Detect which cell encompasses the target text, then output its (x, y) center coordinate. 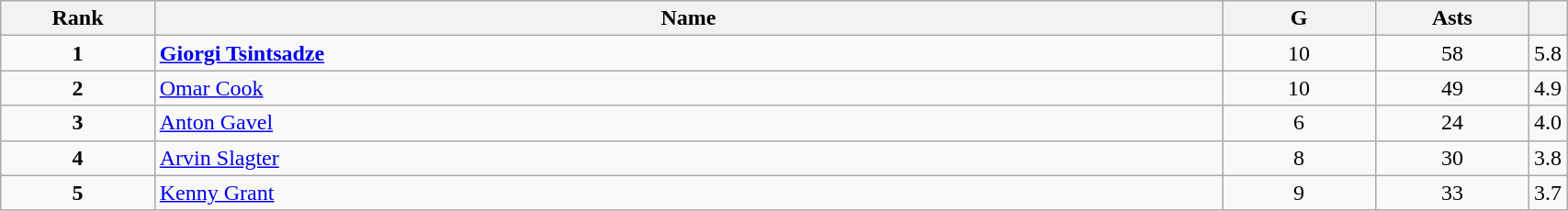
Anton Gavel (689, 123)
Arvin Slagter (689, 158)
G (1299, 18)
1 (78, 53)
3.8 (1549, 158)
24 (1451, 123)
3.7 (1549, 193)
30 (1451, 158)
2 (78, 88)
4 (78, 158)
Kenny Grant (689, 193)
5.8 (1549, 53)
Omar Cook (689, 88)
33 (1451, 193)
5 (78, 193)
3 (78, 123)
58 (1451, 53)
Rank (78, 18)
9 (1299, 193)
4.9 (1549, 88)
49 (1451, 88)
4.0 (1549, 123)
Giorgi Tsintsadze (689, 53)
Asts (1451, 18)
8 (1299, 158)
Name (689, 18)
6 (1299, 123)
